Capture the cell that displays the provided text and extract its [x, y] central coordinate. 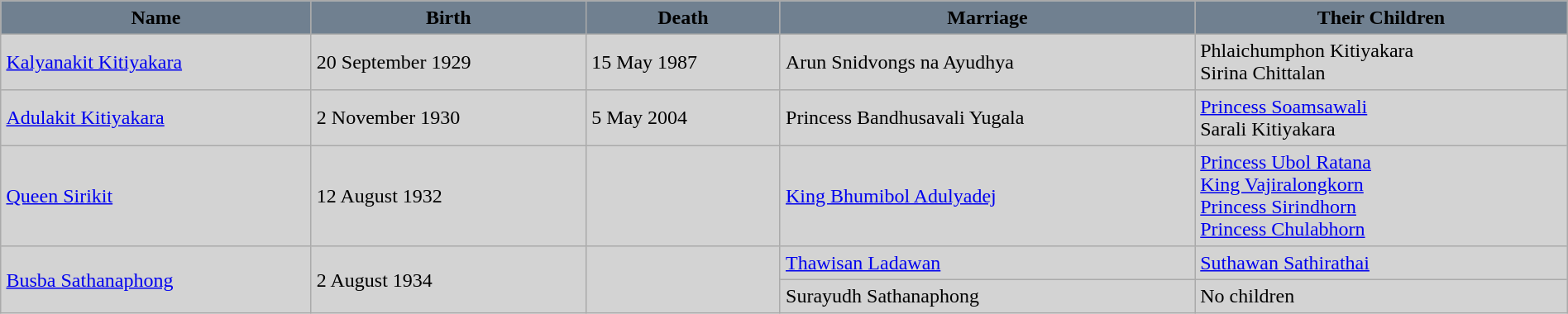
2 November 1930 [448, 118]
Death [683, 17]
Kalyanakit Kitiyakara [155, 62]
Busba Sathanaphong [155, 279]
Princess Ubol RatanaKing VajiralongkornPrincess SirindhornPrincess Chulabhorn [1381, 196]
Suthawan Sathirathai [1381, 263]
Adulakit Kitiyakara [155, 118]
Thawisan Ladawan [987, 263]
King Bhumibol Adulyadej [987, 196]
Princess Bandhusavali Yugala [987, 118]
Surayudh Sathanaphong [987, 296]
15 May 1987 [683, 62]
Princess SoamsawaliSarali Kitiyakara [1381, 118]
Marriage [987, 17]
20 September 1929 [448, 62]
Birth [448, 17]
Queen Sirikit [155, 196]
2 August 1934 [448, 279]
Arun Snidvongs na Ayudhya [987, 62]
No children [1381, 296]
Their Children [1381, 17]
5 May 2004 [683, 118]
Phlaichumphon KitiyakaraSirina Chittalan [1381, 62]
12 August 1932 [448, 196]
Name [155, 17]
